Locate the cell with the specified text and output its (x, y) center coordinate. 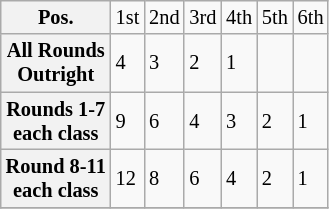
12 (128, 178)
6th (311, 17)
All RoundsOutright (56, 63)
Round 8-11each class (56, 178)
3rd (202, 17)
8 (164, 178)
Pos. (56, 17)
1st (128, 17)
Rounds 1-7each class (56, 121)
2nd (164, 17)
9 (128, 121)
4th (239, 17)
5th (275, 17)
